Output the [X, Y] coordinate of the center of the cell containing the given text.  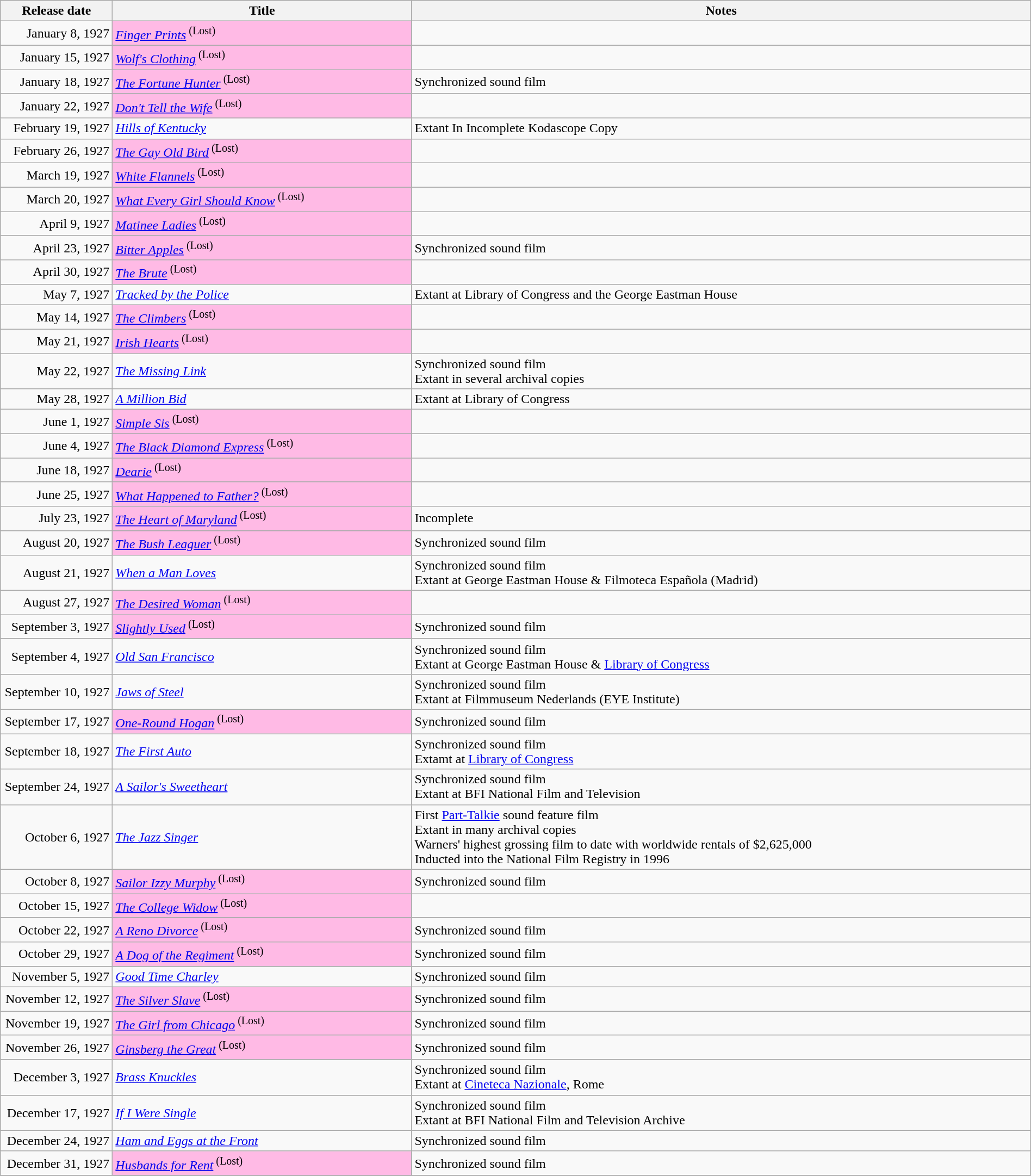
Good Time Charley [262, 976]
Notes [721, 11]
January 22, 1927 [57, 106]
March 19, 1927 [57, 175]
The Heart of Maryland (Lost) [262, 519]
Matinee Ladies (Lost) [262, 224]
February 26, 1927 [57, 151]
The Girl from Chicago (Lost) [262, 1024]
Ham and Eggs at the Front [262, 1141]
Old San Francisco [262, 656]
Irish Hearts (Lost) [262, 342]
October 15, 1927 [57, 906]
A Million Bid [262, 399]
August 27, 1927 [57, 603]
Extant at Library of Congress and the George Eastman House [721, 294]
Synchronized sound filmExtamt at Library of Congress [721, 752]
November 5, 1927 [57, 976]
The Fortune Hunter (Lost) [262, 82]
December 31, 1927 [57, 1163]
Sailor Izzy Murphy (Lost) [262, 881]
The Missing Link [262, 371]
The Bush Leaguer (Lost) [262, 543]
September 18, 1927 [57, 752]
Slightly Used (Lost) [262, 627]
Wolf's Clothing (Lost) [262, 58]
Incomplete [721, 519]
Synchronized sound filmExtant at BFI National Film and Television Archive [721, 1113]
Husbands for Rent (Lost) [262, 1163]
December 17, 1927 [57, 1113]
October 6, 1927 [57, 837]
A Dog of the Regiment (Lost) [262, 954]
Release date [57, 11]
Finger Prints (Lost) [262, 34]
Extant at Library of Congress [721, 399]
May 22, 1927 [57, 371]
The Desired Woman (Lost) [262, 603]
Synchronized sound filmExtant at Cineteca Nazionale, Rome [721, 1077]
The Gay Old Bird (Lost) [262, 151]
May 21, 1927 [57, 342]
May 28, 1927 [57, 399]
What Every Girl Should Know (Lost) [262, 199]
January 18, 1927 [57, 82]
Synchronized sound filmExtant in several archival copies [721, 371]
April 9, 1927 [57, 224]
Synchronized sound filmExtant at BFI National Film and Television [721, 787]
June 1, 1927 [57, 422]
Hills of Kentucky [262, 128]
October 8, 1927 [57, 881]
June 4, 1927 [57, 446]
Synchronized sound filmExtant at Filmmuseum Nederlands (EYE Institute) [721, 692]
The College Widow (Lost) [262, 906]
September 3, 1927 [57, 627]
January 15, 1927 [57, 58]
Don't Tell the Wife (Lost) [262, 106]
January 8, 1927 [57, 34]
The Black Diamond Express (Lost) [262, 446]
What Happened to Father? (Lost) [262, 494]
Simple Sis (Lost) [262, 422]
Ginsberg the Great (Lost) [262, 1048]
March 20, 1927 [57, 199]
May 14, 1927 [57, 317]
The Brute (Lost) [262, 272]
Extant In Incomplete Kodascope Copy [721, 128]
October 29, 1927 [57, 954]
December 24, 1927 [57, 1141]
November 26, 1927 [57, 1048]
June 18, 1927 [57, 470]
August 21, 1927 [57, 572]
February 19, 1927 [57, 128]
November 12, 1927 [57, 999]
One-Round Hogan (Lost) [262, 721]
A Reno Divorce (Lost) [262, 930]
November 19, 1927 [57, 1024]
Bitter Apples (Lost) [262, 248]
If I Were Single [262, 1113]
December 3, 1927 [57, 1077]
June 25, 1927 [57, 494]
White Flannels (Lost) [262, 175]
Synchronized sound filmExtant at George Eastman House & Library of Congress [721, 656]
Synchronized sound film Extant at George Eastman House & Filmoteca Española (Madrid) [721, 572]
The Climbers (Lost) [262, 317]
September 4, 1927 [57, 656]
The First Auto [262, 752]
September 24, 1927 [57, 787]
Brass Knuckles [262, 1077]
July 23, 1927 [57, 519]
The Silver Slave (Lost) [262, 999]
Dearie (Lost) [262, 470]
The Jazz Singer [262, 837]
May 7, 1927 [57, 294]
October 22, 1927 [57, 930]
When a Man Loves [262, 572]
A Sailor's Sweetheart [262, 787]
Tracked by the Police [262, 294]
August 20, 1927 [57, 543]
Jaws of Steel [262, 692]
September 10, 1927 [57, 692]
April 30, 1927 [57, 272]
April 23, 1927 [57, 248]
Title [262, 11]
September 17, 1927 [57, 721]
